Return the (X, Y) coordinate for the center point of the cell that contains the specified text.  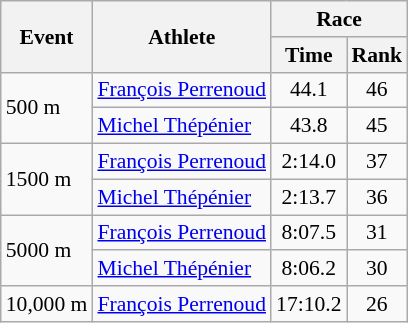
36 (378, 197)
1500 m (47, 180)
46 (378, 90)
26 (378, 304)
37 (378, 162)
Event (47, 36)
Race (339, 19)
2:13.7 (308, 197)
500 m (47, 108)
44.1 (308, 90)
30 (378, 269)
Rank (378, 55)
2:14.0 (308, 162)
Athlete (182, 36)
10,000 m (47, 304)
8:07.5 (308, 233)
43.8 (308, 126)
45 (378, 126)
17:10.2 (308, 304)
8:06.2 (308, 269)
31 (378, 233)
5000 m (47, 250)
Time (308, 55)
